Detect which cell encompasses the target text, then output its (X, Y) center coordinate. 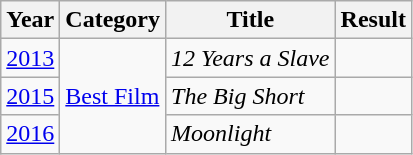
Title (251, 20)
Year (30, 20)
Category (113, 20)
Moonlight (251, 134)
2015 (30, 96)
12 Years a Slave (251, 58)
Best Film (113, 96)
The Big Short (251, 96)
2013 (30, 58)
Result (373, 20)
2016 (30, 134)
